Determine the [x, y] coordinate at the center of the cell enclosing the given text.  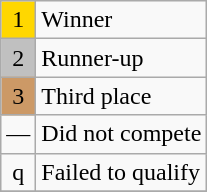
Failed to qualify [122, 172]
1 [18, 20]
Did not compete [122, 134]
2 [18, 58]
— [18, 134]
Third place [122, 96]
Winner [122, 20]
Runner-up [122, 58]
3 [18, 96]
q [18, 172]
